Determine the [X, Y] coordinate at the center of the cell enclosing the given text.  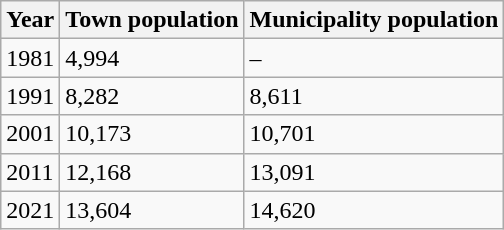
Year [30, 20]
1991 [30, 96]
10,173 [152, 134]
2011 [30, 172]
2021 [30, 210]
10,701 [374, 134]
Town population [152, 20]
1981 [30, 58]
8,282 [152, 96]
Municipality population [374, 20]
2001 [30, 134]
14,620 [374, 210]
– [374, 58]
12,168 [152, 172]
13,091 [374, 172]
4,994 [152, 58]
8,611 [374, 96]
13,604 [152, 210]
